Identify which cell holds the provided text, then report its (x, y) central coordinate. 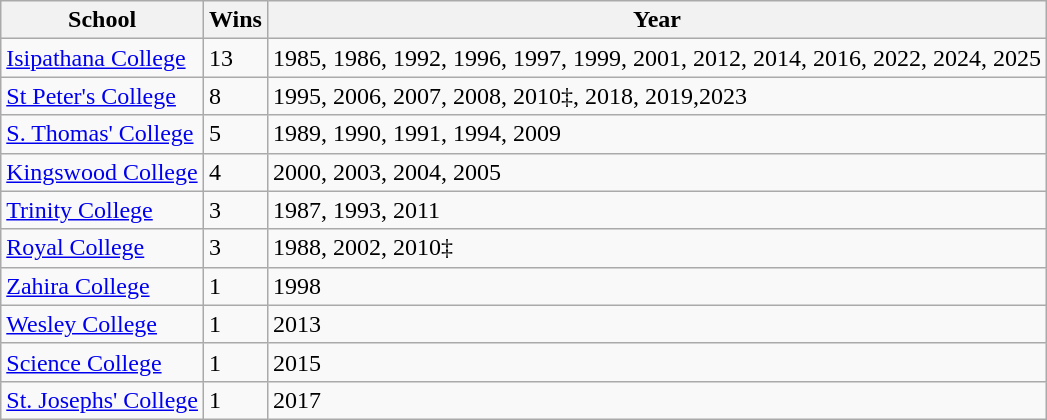
13 (235, 58)
2015 (656, 362)
Science College (102, 362)
1998 (656, 286)
1988, 2002, 2010‡ (656, 248)
2017 (656, 400)
St. Josephs' College (102, 400)
1989, 1990, 1991, 1994, 2009 (656, 134)
Trinity College (102, 210)
Zahira College (102, 286)
S. Thomas' College (102, 134)
4 (235, 172)
Wesley College (102, 324)
School (102, 20)
Royal College (102, 248)
2000, 2003, 2004, 2005 (656, 172)
Kingswood College (102, 172)
Year (656, 20)
Wins (235, 20)
8 (235, 96)
5 (235, 134)
1995, 2006, 2007, 2008, 2010‡, 2018, 2019,2023 (656, 96)
1985, 1986, 1992, 1996, 1997, 1999, 2001, 2012, 2014, 2016, 2022, 2024, 2025 (656, 58)
1987, 1993, 2011 (656, 210)
Isipathana College (102, 58)
St Peter's College (102, 96)
2013 (656, 324)
